Return the (X, Y) coordinate for the center point of the cell that contains the specified text.  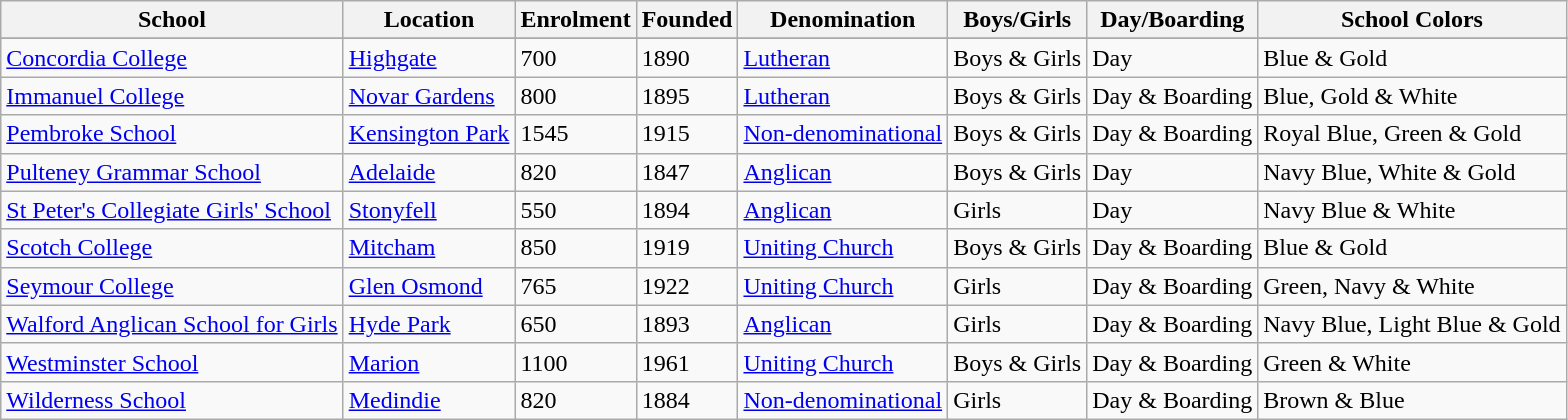
1919 (687, 248)
1847 (687, 172)
Kensington Park (429, 134)
Seymour College (172, 286)
Adelaide (429, 172)
Denomination (843, 20)
Glen Osmond (429, 286)
Mitcham (429, 248)
1884 (687, 400)
St Peter's Collegiate Girls' School (172, 210)
Immanuel College (172, 96)
Medindie (429, 400)
Navy Blue, Light Blue & Gold (1412, 324)
Walford Anglican School for Girls (172, 324)
1100 (576, 362)
Boys/Girls (1018, 20)
Wilderness School (172, 400)
Location (429, 20)
Highgate (429, 58)
Pembroke School (172, 134)
765 (576, 286)
Concordia College (172, 58)
Westminster School (172, 362)
1922 (687, 286)
School Colors (1412, 20)
Green & White (1412, 362)
800 (576, 96)
Hyde Park (429, 324)
Pulteney Grammar School (172, 172)
Navy Blue & White (1412, 210)
Novar Gardens (429, 96)
650 (576, 324)
Scotch College (172, 248)
Marion (429, 362)
1895 (687, 96)
Blue, Gold & White (1412, 96)
Day/Boarding (1172, 20)
850 (576, 248)
550 (576, 210)
1961 (687, 362)
1893 (687, 324)
Founded (687, 20)
Enrolment (576, 20)
School (172, 20)
1894 (687, 210)
Navy Blue, White & Gold (1412, 172)
700 (576, 58)
1545 (576, 134)
Brown & Blue (1412, 400)
Green, Navy & White (1412, 286)
Royal Blue, Green & Gold (1412, 134)
1915 (687, 134)
Stonyfell (429, 210)
1890 (687, 58)
